From the cell containing the given text, extract its center point as (X, Y) coordinate. 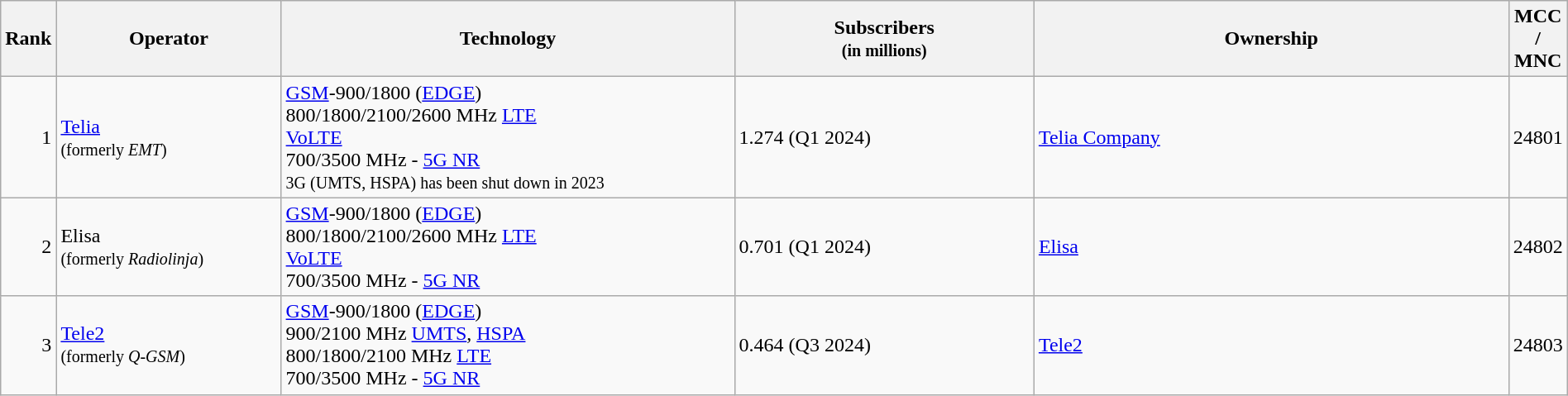
0.701 (Q1 2024) (884, 246)
Elisa (1271, 246)
1 (28, 137)
Subscribers(in millions) (884, 39)
GSM-900/1800 (EDGE)800/1800/2100/2600 MHz LTEVoLTE700/3500 MHz - 5G NR3G (UMTS, HSPA) has been shut down in 2023 (508, 137)
Rank (28, 39)
Ownership (1271, 39)
24801 (1538, 137)
Telia Company (1271, 137)
3 (28, 346)
0.464 (Q3 2024) (884, 346)
Operator (169, 39)
MCC / MNC (1538, 39)
GSM-900/1800 (EDGE)800/1800/2100/2600 MHz LTEVoLTE700/3500 MHz - 5G NR (508, 246)
2 (28, 246)
Technology (508, 39)
GSM-900/1800 (EDGE)900/2100 MHz UMTS, HSPA800/1800/2100 MHz LTE700/3500 MHz - 5G NR (508, 346)
1.274 (Q1 2024) (884, 137)
Elisa(formerly Radiolinja) (169, 246)
24803 (1538, 346)
Telia(formerly EMT) (169, 137)
24802 (1538, 246)
Tele2(formerly Q-GSM) (169, 346)
Tele2 (1271, 346)
